Locate the cell with the specified text and output its (x, y) center coordinate. 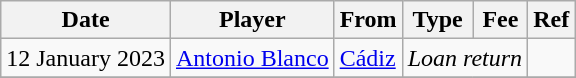
From (368, 20)
Player (252, 20)
Cádiz (368, 58)
Ref (552, 20)
Date (86, 20)
Type (438, 20)
12 January 2023 (86, 58)
Antonio Blanco (252, 58)
Loan return (465, 58)
Fee (500, 20)
